Locate the cell with the specified text and output its [X, Y] center coordinate. 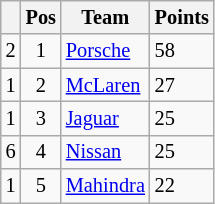
6 [11, 152]
Team [106, 17]
4 [41, 152]
3 [41, 118]
Mahindra [106, 186]
McLaren [106, 85]
27 [182, 85]
Nissan [106, 152]
Points [182, 17]
22 [182, 186]
Pos [41, 17]
Jaguar [106, 118]
Porsche [106, 51]
5 [41, 186]
58 [182, 51]
